From the cell containing the given text, extract its center point as [X, Y] coordinate. 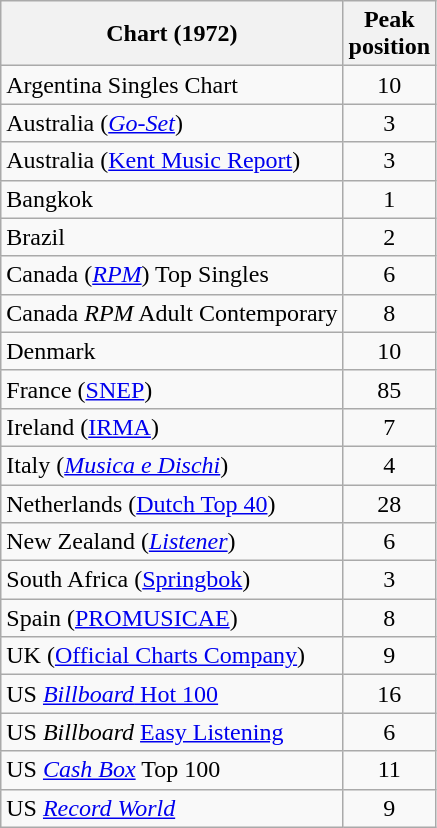
28 [389, 503]
2 [389, 237]
Spain (PROMUSICAE) [172, 618]
Brazil [172, 237]
4 [389, 465]
Bangkok [172, 199]
France (SNEP) [172, 389]
US Billboard Easy Listening [172, 732]
Argentina Singles Chart [172, 85]
US Cash Box Top 100 [172, 770]
Australia (Go-Set) [172, 123]
US Record World [172, 808]
7 [389, 427]
Canada (RPM) Top Singles [172, 275]
Chart (1972) [172, 34]
16 [389, 694]
Canada RPM Adult Contemporary [172, 313]
US Billboard Hot 100 [172, 694]
UK (Official Charts Company) [172, 656]
New Zealand (Listener) [172, 542]
Peakposition [389, 34]
1 [389, 199]
Ireland (IRMA) [172, 427]
Netherlands (Dutch Top 40) [172, 503]
Australia (Kent Music Report) [172, 161]
85 [389, 389]
Denmark [172, 351]
South Africa (Springbok) [172, 580]
11 [389, 770]
Italy (Musica e Dischi) [172, 465]
